Identify which cell holds the provided text, then report its [x, y] central coordinate. 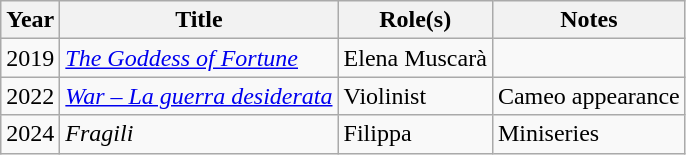
Role(s) [415, 20]
Title [199, 20]
Fragili [199, 134]
2019 [30, 58]
Filippa [415, 134]
Violinist [415, 96]
Elena Muscarà [415, 58]
Cameo appearance [588, 96]
War – La guerra desiderata [199, 96]
Miniseries [588, 134]
The Goddess of Fortune [199, 58]
Notes [588, 20]
2022 [30, 96]
2024 [30, 134]
Year [30, 20]
